Output the [X, Y] coordinate of the center of the cell containing the given text.  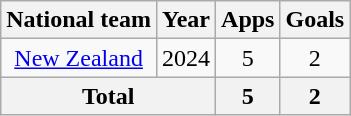
Total [108, 96]
Apps [248, 20]
2024 [186, 58]
National team [79, 20]
New Zealand [79, 58]
Goals [315, 20]
Year [186, 20]
